Find where the given text appears and provide that cell's center as (x, y) coordinate. 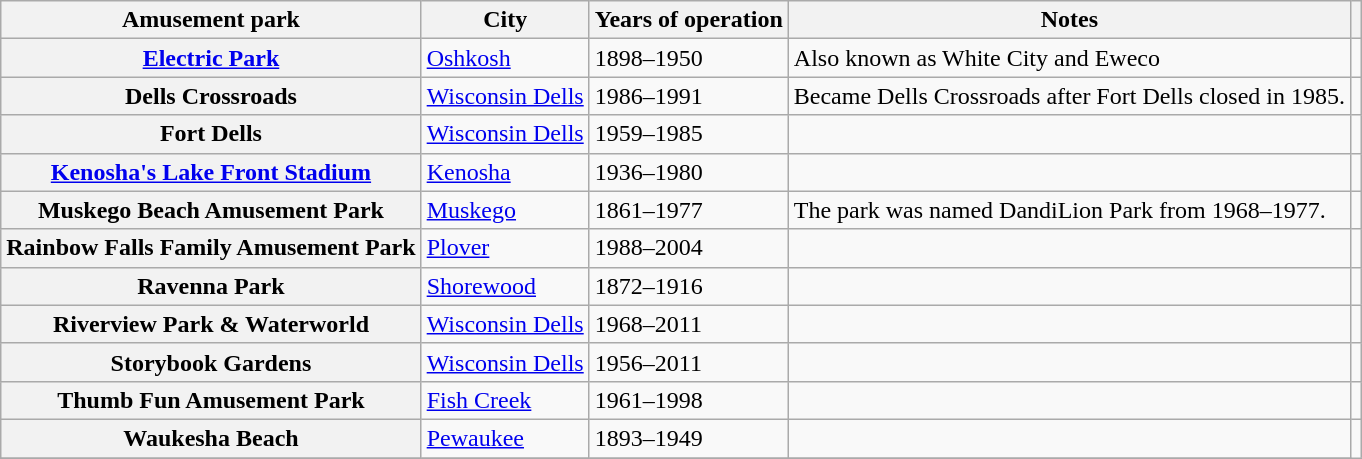
Rainbow Falls Family Amusement Park (211, 248)
Riverview Park & Waterworld (211, 324)
1936–1980 (688, 172)
Years of operation (688, 20)
1956–2011 (688, 362)
Thumb Fun Amusement Park (211, 400)
City (505, 20)
The park was named DandiLion Park from 1968–1977. (1069, 210)
Electric Park (211, 58)
Kenosha's Lake Front Stadium (211, 172)
Fish Creek (505, 400)
1861–1977 (688, 210)
Also known as White City and Eweco (1069, 58)
Fort Dells (211, 134)
Pewaukee (505, 438)
1898–1950 (688, 58)
Amusement park (211, 20)
1872–1916 (688, 286)
1959–1985 (688, 134)
Waukesha Beach (211, 438)
Dells Crossroads (211, 96)
Shorewood (505, 286)
Plover (505, 248)
1986–1991 (688, 96)
Notes (1069, 20)
1893–1949 (688, 438)
Kenosha (505, 172)
1961–1998 (688, 400)
Ravenna Park (211, 286)
Muskego (505, 210)
Storybook Gardens (211, 362)
Became Dells Crossroads after Fort Dells closed in 1985. (1069, 96)
Oshkosh (505, 58)
1988–2004 (688, 248)
Muskego Beach Amusement Park (211, 210)
1968–2011 (688, 324)
